Identify which cell holds the provided text, then report its (X, Y) central coordinate. 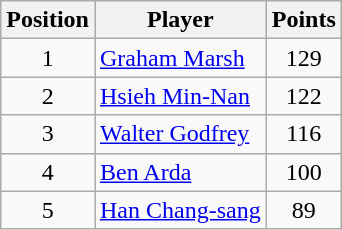
89 (304, 210)
3 (48, 134)
5 (48, 210)
129 (304, 58)
Player (180, 20)
Position (48, 20)
Points (304, 20)
Graham Marsh (180, 58)
Walter Godfrey (180, 134)
Han Chang-sang (180, 210)
122 (304, 96)
4 (48, 172)
Hsieh Min-Nan (180, 96)
116 (304, 134)
100 (304, 172)
Ben Arda (180, 172)
2 (48, 96)
1 (48, 58)
